Return (x, y) of the center of cell containing provided text 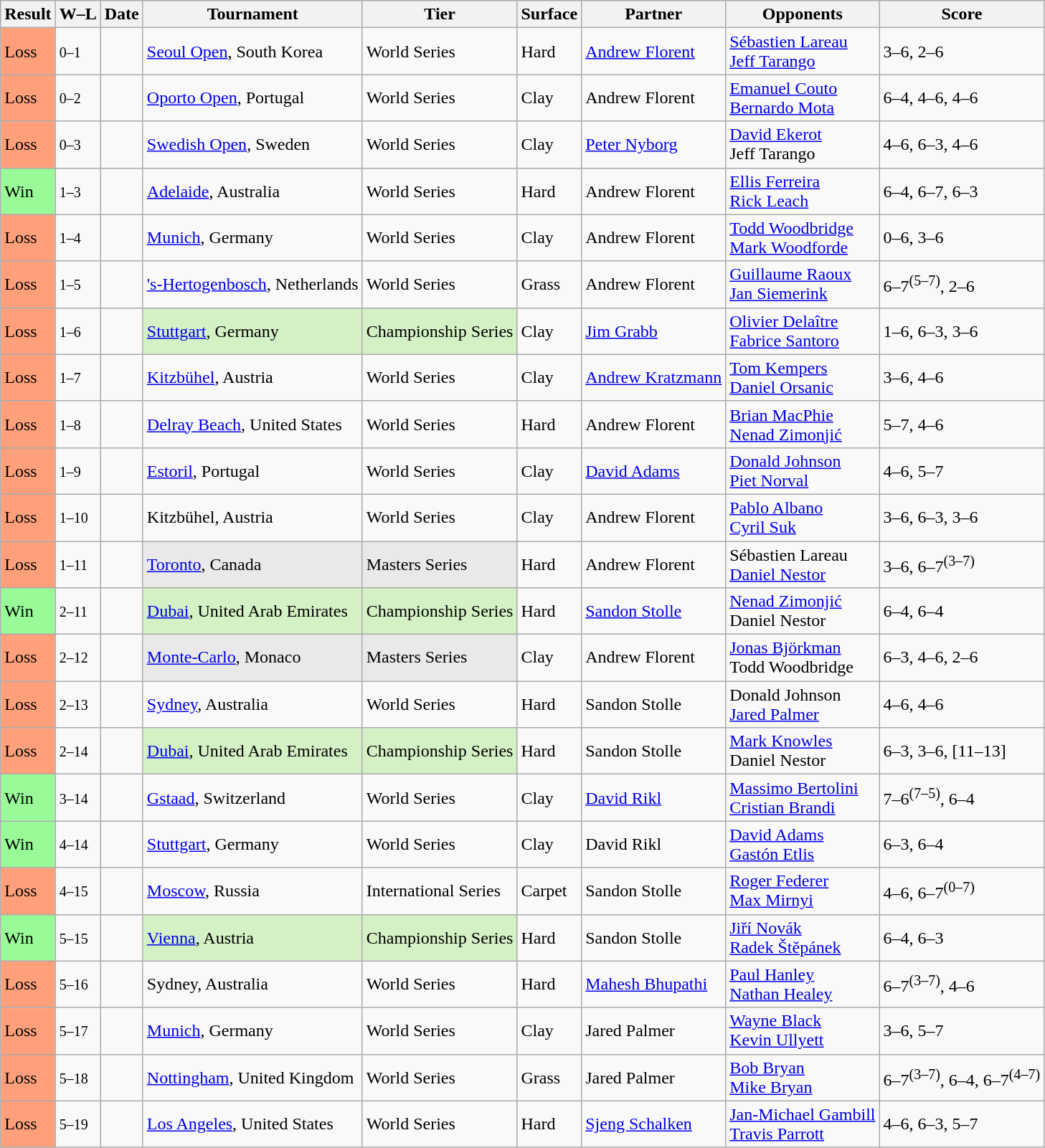
Estoril, Portugal (252, 470)
Delray Beach, United States (252, 424)
Peter Nyborg (654, 145)
Nenad Zimonjić Daniel Nestor (803, 611)
Donald Johnson Jared Palmer (803, 704)
6–3, 6–4 (962, 845)
Jonas Björkman Todd Woodbridge (803, 658)
's-Hertogenbosch, Netherlands (252, 284)
6–3, 4–6, 2–6 (962, 658)
Massimo Bertolini Cristian Brandi (803, 797)
2–12 (77, 658)
6–4, 6–3 (962, 938)
Roger Federer Max Mirnyi (803, 891)
Surface (549, 14)
0–3 (77, 145)
Result (28, 14)
4–6, 6–3, 4–6 (962, 145)
6–3, 3–6, [11–13] (962, 751)
7–6(7–5), 6–4 (962, 797)
Olivier Delaître Fabrice Santoro (803, 331)
2–11 (77, 611)
0–6, 3–6 (962, 238)
1–8 (77, 424)
Moscow, Russia (252, 891)
Adelaide, Australia (252, 191)
4–6, 6–3, 5–7 (962, 1124)
6–4, 6–4 (962, 611)
Tier (440, 14)
Todd Woodbridge Mark Woodforde (803, 238)
2–14 (77, 751)
Mark Knowles Daniel Nestor (803, 751)
4–14 (77, 845)
Los Angeles, United States (252, 1124)
Andrew Kratzmann (654, 377)
Sébastien Lareau Jeff Tarango (803, 52)
Partner (654, 14)
0–2 (77, 98)
Jim Grabb (654, 331)
4–6, 4–6 (962, 704)
W–L (77, 14)
1–5 (77, 284)
3–14 (77, 797)
5–7, 4–6 (962, 424)
Donald Johnson Piet Norval (803, 470)
1–6 (77, 331)
6–7(5–7), 2–6 (962, 284)
4–6, 6–7(0–7) (962, 891)
3–6, 5–7 (962, 1031)
Emanuel Couto Bernardo Mota (803, 98)
Ellis Ferreira Rick Leach (803, 191)
Monte-Carlo, Monaco (252, 658)
Toronto, Canada (252, 564)
1–4 (77, 238)
0–1 (77, 52)
Jiří Novák Radek Štěpánek (803, 938)
David Adams Gastón Etlis (803, 845)
Pablo Albano Cyril Suk (803, 518)
Tom Kempers Daniel Orsanic (803, 377)
6–7(3–7), 4–6 (962, 984)
Date (122, 14)
1–3 (77, 191)
Seoul Open, South Korea (252, 52)
Mahesh Bhupathi (654, 984)
Bob Bryan Mike Bryan (803, 1077)
Nottingham, United Kingdom (252, 1077)
1–10 (77, 518)
3–6, 4–6 (962, 377)
Score (962, 14)
Paul Hanley Nathan Healey (803, 984)
6–4, 6–7, 6–3 (962, 191)
Sébastien Lareau Daniel Nestor (803, 564)
5–18 (77, 1077)
Oporto Open, Portugal (252, 98)
Guillaume Raoux Jan Siemerink (803, 284)
4–6, 5–7 (962, 470)
David Ekerot Jeff Tarango (803, 145)
6–4, 4–6, 4–6 (962, 98)
2–13 (77, 704)
5–17 (77, 1031)
International Series (440, 891)
Vienna, Austria (252, 938)
Gstaad, Switzerland (252, 797)
David Adams (654, 470)
Jan-Michael Gambill Travis Parrott (803, 1124)
3–6, 6–3, 3–6 (962, 518)
Sjeng Schalken (654, 1124)
Carpet (549, 891)
Brian MacPhie Nenad Zimonjić (803, 424)
5–19 (77, 1124)
Tournament (252, 14)
1–9 (77, 470)
1–11 (77, 564)
1–6, 6–3, 3–6 (962, 331)
3–6, 6–7(3–7) (962, 564)
Wayne Black Kevin Ullyett (803, 1031)
4–15 (77, 891)
5–15 (77, 938)
Swedish Open, Sweden (252, 145)
Opponents (803, 14)
5–16 (77, 984)
3–6, 2–6 (962, 52)
6–7(3–7), 6–4, 6–7(4–7) (962, 1077)
1–7 (77, 377)
